Pinpoint the cell where the given text exists, returning its (x, y) midpoint coordinate. 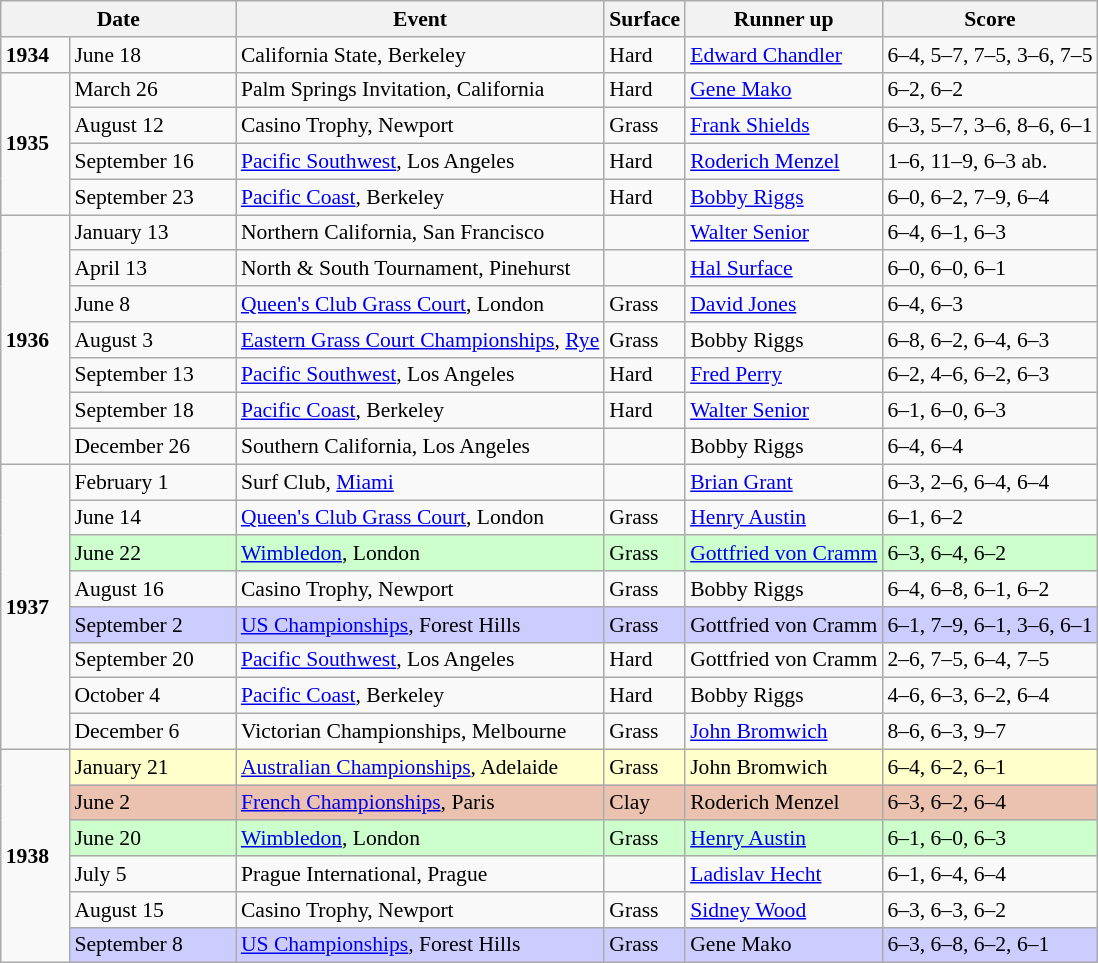
Fred Perry (784, 375)
August 15 (152, 910)
Frank Shields (784, 126)
1934 (36, 55)
June 2 (152, 803)
September 18 (152, 411)
July 5 (152, 874)
Palm Springs Invitation, California (420, 90)
Victorian Championships, Melbourne (420, 732)
6–3, 6–3, 6–2 (990, 910)
6–3, 5–7, 3–6, 8–6, 6–1 (990, 126)
French Championships, Paris (420, 803)
September 13 (152, 375)
September 16 (152, 162)
6–3, 6–4, 6–2 (990, 554)
Australian Championships, Adelaide (420, 767)
Clay (644, 803)
6–1, 7–9, 6–1, 3–6, 6–1 (990, 625)
October 4 (152, 696)
6–1, 6–2 (990, 518)
6–3, 2–6, 6–4, 6–4 (990, 482)
June 8 (152, 304)
Surface (644, 19)
1935 (36, 143)
September 20 (152, 660)
Hal Surface (784, 269)
June 14 (152, 518)
Edward Chandler (784, 55)
August 16 (152, 589)
Runner up (784, 19)
Ladislav Hecht (784, 874)
December 6 (152, 732)
4–6, 6–3, 6–2, 6–4 (990, 696)
6–3, 6–2, 6–4 (990, 803)
January 21 (152, 767)
June 18 (152, 55)
September 8 (152, 945)
2–6, 7–5, 6–4, 7–5 (990, 660)
1938 (36, 856)
December 26 (152, 447)
6–4, 6–3 (990, 304)
6–4, 5–7, 7–5, 3–6, 7–5 (990, 55)
6–4, 6–8, 6–1, 6–2 (990, 589)
Southern California, Los Angeles (420, 447)
David Jones (784, 304)
September 2 (152, 625)
Date (118, 19)
Surf Club, Miami (420, 482)
Eastern Grass Court Championships, Rye (420, 340)
Prague International, Prague (420, 874)
Score (990, 19)
6–8, 6–2, 6–4, 6–3 (990, 340)
6–4, 6–4 (990, 447)
6–2, 4–6, 6–2, 6–3 (990, 375)
August 12 (152, 126)
California State, Berkeley (420, 55)
6–4, 6–2, 6–1 (990, 767)
June 20 (152, 839)
6–4, 6–1, 6–3 (990, 233)
6–0, 6–0, 6–1 (990, 269)
1937 (36, 606)
Northern California, San Francisco (420, 233)
Event (420, 19)
6–1, 6–4, 6–4 (990, 874)
1–6, 11–9, 6–3 ab. (990, 162)
March 26 (152, 90)
February 1 (152, 482)
Brian Grant (784, 482)
6–2, 6–2 (990, 90)
September 23 (152, 197)
6–3, 6–8, 6–2, 6–1 (990, 945)
North & South Tournament, Pinehurst (420, 269)
6–0, 6–2, 7–9, 6–4 (990, 197)
January 13 (152, 233)
Sidney Wood (784, 910)
8–6, 6–3, 9–7 (990, 732)
1936 (36, 340)
April 13 (152, 269)
August 3 (152, 340)
June 22 (152, 554)
